Detect which cell encompasses the target text, then output its [X, Y] center coordinate. 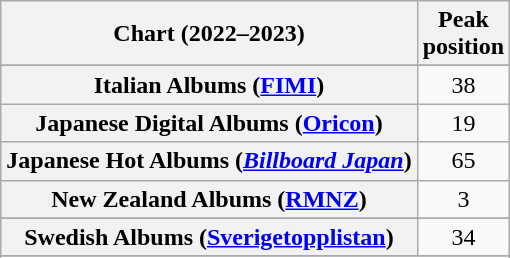
Chart (2022–2023) [209, 34]
Italian Albums (FIMI) [209, 85]
38 [463, 85]
Japanese Hot Albums (Billboard Japan) [209, 161]
Peakposition [463, 34]
Swedish Albums (Sverigetopplistan) [209, 237]
19 [463, 123]
3 [463, 199]
34 [463, 237]
Japanese Digital Albums (Oricon) [209, 123]
New Zealand Albums (RMNZ) [209, 199]
65 [463, 161]
